Capture the cell that displays the provided text and extract its [x, y] central coordinate. 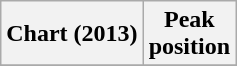
Chart (2013) [72, 34]
Peakposition [189, 34]
